Provide the (X, Y) coordinate of the cell's center where the given text is located.  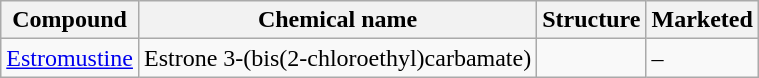
Estrone 3-(bis(2-chloroethyl)carbamate) (337, 58)
Estromustine (70, 58)
Chemical name (337, 20)
Marketed (702, 20)
Compound (70, 20)
– (702, 58)
Structure (592, 20)
